Return (X, Y) of the center of cell containing provided text 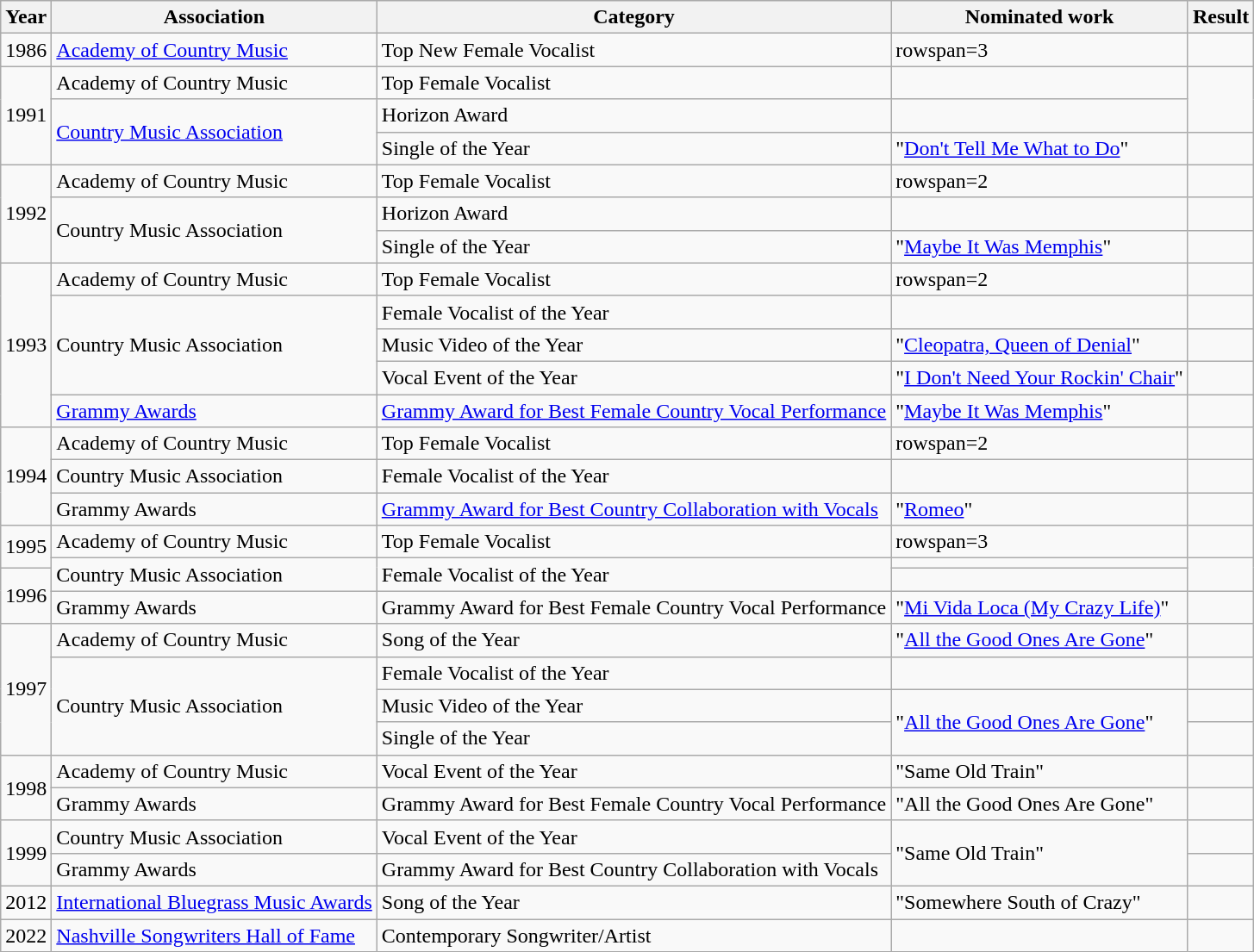
International Bluegrass Music Awards (214, 902)
1997 (26, 689)
2012 (26, 902)
1995 (26, 546)
1993 (26, 345)
Result (1220, 17)
Year (26, 17)
"Don't Tell Me What to Do" (1039, 148)
"I Don't Need Your Rockin' Chair" (1039, 377)
1992 (26, 214)
"Cleopatra, Queen of Denial" (1039, 345)
1999 (26, 853)
1991 (26, 115)
Top New Female Vocalist (634, 50)
1998 (26, 787)
Nashville Songwriters Hall of Fame (214, 935)
2022 (26, 935)
1996 (26, 596)
Nominated work (1039, 17)
Category (634, 17)
Association (214, 17)
1986 (26, 50)
1994 (26, 476)
Contemporary Songwriter/Artist (634, 935)
"Mi Vida Loca (My Crazy Life)" (1039, 607)
"Romeo" (1039, 509)
"Somewhere South of Crazy" (1039, 902)
